Return the [x, y] coordinate for the center point of the cell that contains the specified text.  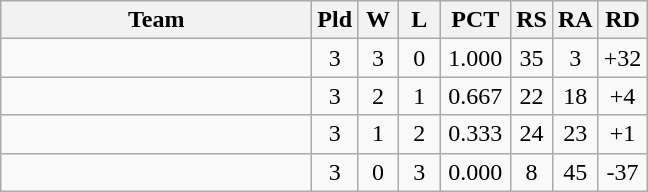
+4 [622, 96]
RS [532, 20]
RD [622, 20]
0.000 [476, 172]
23 [575, 134]
+32 [622, 58]
Team [156, 20]
W [378, 20]
L [420, 20]
RA [575, 20]
45 [575, 172]
0.333 [476, 134]
PCT [476, 20]
18 [575, 96]
Pld [335, 20]
22 [532, 96]
35 [532, 58]
24 [532, 134]
8 [532, 172]
-37 [622, 172]
0.667 [476, 96]
1.000 [476, 58]
+1 [622, 134]
